Output the [X, Y] coordinate of the center of the cell containing the given text.  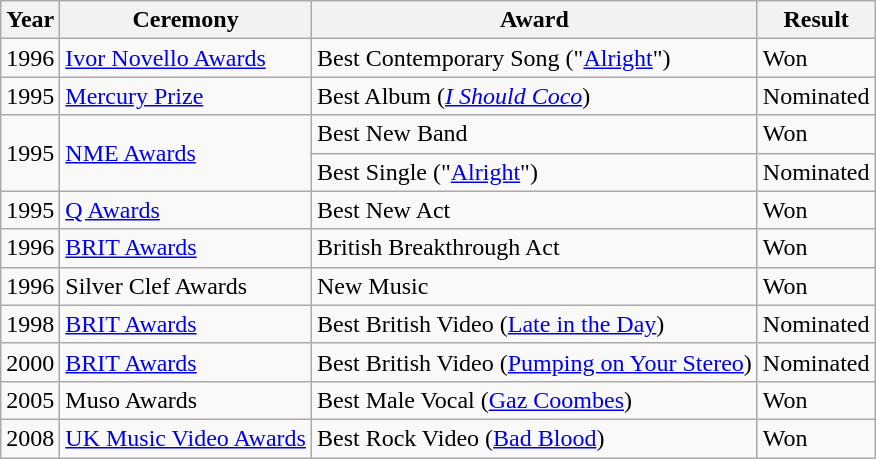
Best Male Vocal (Gaz Coombes) [534, 400]
British Breakthrough Act [534, 248]
Result [816, 20]
Ivor Novello Awards [186, 58]
Award [534, 20]
Best British Video (Late in the Day) [534, 324]
Mercury Prize [186, 96]
2005 [30, 400]
Best Single ("Alright") [534, 172]
2008 [30, 438]
NME Awards [186, 153]
Q Awards [186, 210]
Best Rock Video (Bad Blood) [534, 438]
1998 [30, 324]
Muso Awards [186, 400]
Silver Clef Awards [186, 286]
Ceremony [186, 20]
Best Contemporary Song ("Alright") [534, 58]
New Music [534, 286]
Best New Act [534, 210]
Year [30, 20]
Best British Video (Pumping on Your Stereo) [534, 362]
UK Music Video Awards [186, 438]
Best New Band [534, 134]
2000 [30, 362]
Best Album (I Should Coco) [534, 96]
